For the text-containing cell, return its midpoint in (x, y) coordinate format. 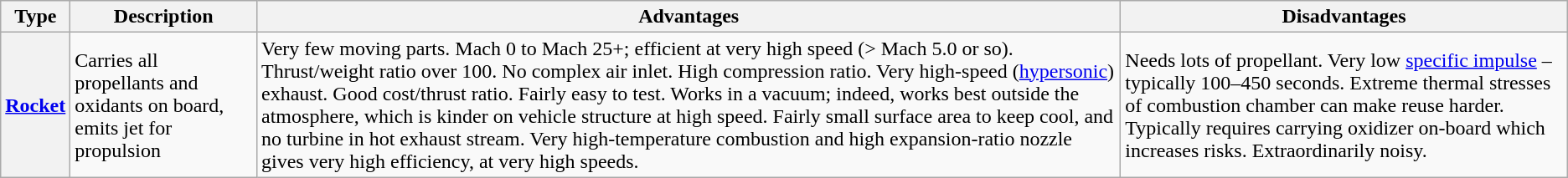
Disadvantages (1344, 17)
Advantages (689, 17)
Rocket (35, 105)
Carries all propellants and oxidants on board, emits jet for propulsion (164, 105)
Type (35, 17)
Description (164, 17)
